Pinpoint the cell where the given text exists, returning its (x, y) midpoint coordinate. 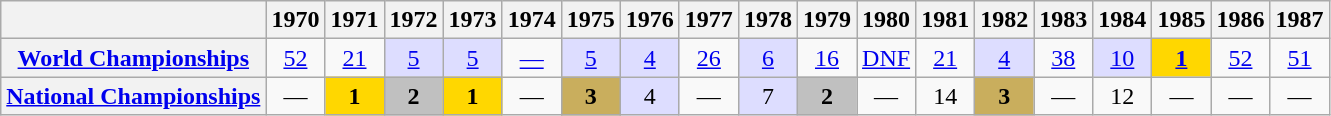
1985 (1182, 20)
DNF (886, 58)
1982 (1004, 20)
7 (768, 96)
1986 (1240, 20)
51 (1300, 58)
1981 (946, 20)
26 (708, 58)
1984 (1122, 20)
World Championships (134, 58)
14 (946, 96)
1975 (590, 20)
1978 (768, 20)
1987 (1300, 20)
1974 (532, 20)
6 (768, 58)
10 (1122, 58)
1980 (886, 20)
12 (1122, 96)
1972 (414, 20)
1979 (826, 20)
38 (1064, 58)
1983 (1064, 20)
1971 (354, 20)
16 (826, 58)
1973 (472, 20)
1976 (650, 20)
National Championships (134, 96)
1970 (296, 20)
1977 (708, 20)
